From the cell containing the given text, extract its center point as (X, Y) coordinate. 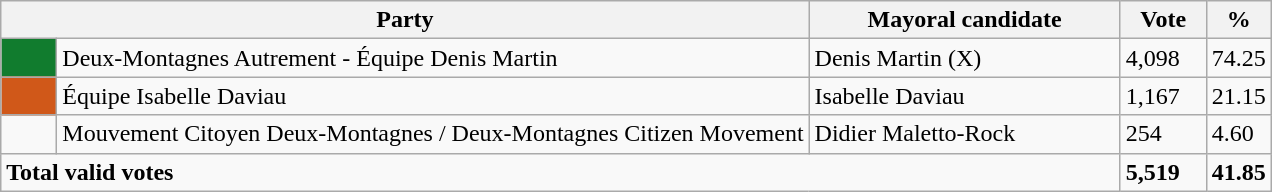
Équipe Isabelle Daviau (433, 96)
Total valid votes (560, 172)
5,519 (1163, 172)
Mouvement Citoyen Deux-Montagnes / Deux-Montagnes Citizen Movement (433, 134)
Mayoral candidate (964, 20)
4,098 (1163, 58)
Denis Martin (X) (964, 58)
Didier Maletto-Rock (964, 134)
% (1238, 20)
Deux-Montagnes Autrement - Équipe Denis Martin (433, 58)
Vote (1163, 20)
Party (405, 20)
41.85 (1238, 172)
254 (1163, 134)
Isabelle Daviau (964, 96)
4.60 (1238, 134)
74.25 (1238, 58)
21.15 (1238, 96)
1,167 (1163, 96)
